Capture the cell that displays the provided text and extract its [x, y] central coordinate. 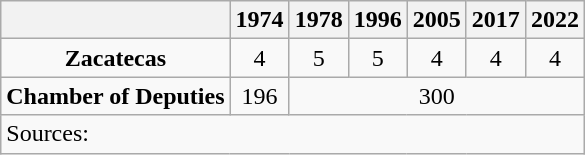
Zacatecas [116, 58]
1978 [318, 20]
1996 [378, 20]
196 [260, 96]
1974 [260, 20]
2017 [496, 20]
2005 [436, 20]
300 [436, 96]
Chamber of Deputies [116, 96]
Sources: [293, 134]
2022 [554, 20]
